Return the (X, Y) coordinate for the center point of the cell that contains the specified text.  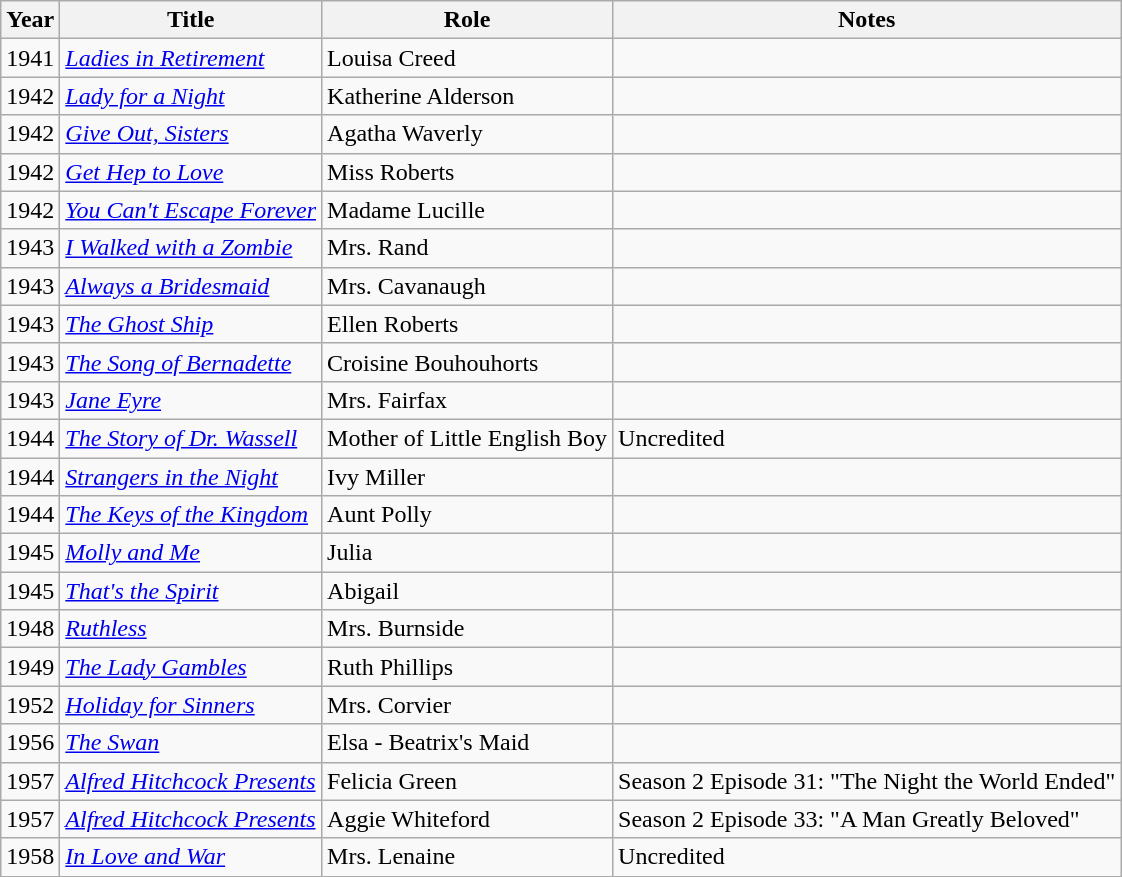
1956 (30, 743)
Ivy Miller (468, 477)
Give Out, Sisters (191, 134)
Mrs. Lenaine (468, 857)
Ruth Phillips (468, 667)
1949 (30, 667)
Croisine Bouhouhorts (468, 362)
The Keys of the Kingdom (191, 515)
Katherine Alderson (468, 96)
I Walked with a Zombie (191, 248)
Season 2 Episode 33: "A Man Greatly Beloved" (867, 819)
Ellen Roberts (468, 324)
Aunt Polly (468, 515)
Louisa Creed (468, 58)
The Story of Dr. Wassell (191, 438)
1952 (30, 705)
1941 (30, 58)
The Swan (191, 743)
Mrs. Fairfax (468, 400)
Abigail (468, 591)
The Lady Gambles (191, 667)
Role (468, 20)
Molly and Me (191, 553)
Strangers in the Night (191, 477)
Mrs. Corvier (468, 705)
Year (30, 20)
Get Hep to Love (191, 172)
Mother of Little English Boy (468, 438)
Always a Bridesmaid (191, 286)
Mrs. Burnside (468, 629)
1958 (30, 857)
Notes (867, 20)
Aggie Whiteford (468, 819)
Mrs. Cavanaugh (468, 286)
Mrs. Rand (468, 248)
You Can't Escape Forever (191, 210)
Title (191, 20)
Madame Lucille (468, 210)
Agatha Waverly (468, 134)
Ladies in Retirement (191, 58)
In Love and War (191, 857)
The Song of Bernadette (191, 362)
Jane Eyre (191, 400)
Felicia Green (468, 781)
Lady for a Night (191, 96)
Season 2 Episode 31: "The Night the World Ended" (867, 781)
Ruthless (191, 629)
Holiday for Sinners (191, 705)
Elsa - Beatrix's Maid (468, 743)
Miss Roberts (468, 172)
That's the Spirit (191, 591)
The Ghost Ship (191, 324)
Julia (468, 553)
1948 (30, 629)
